Output the (x, y) coordinate of the center of the cell containing the given text.  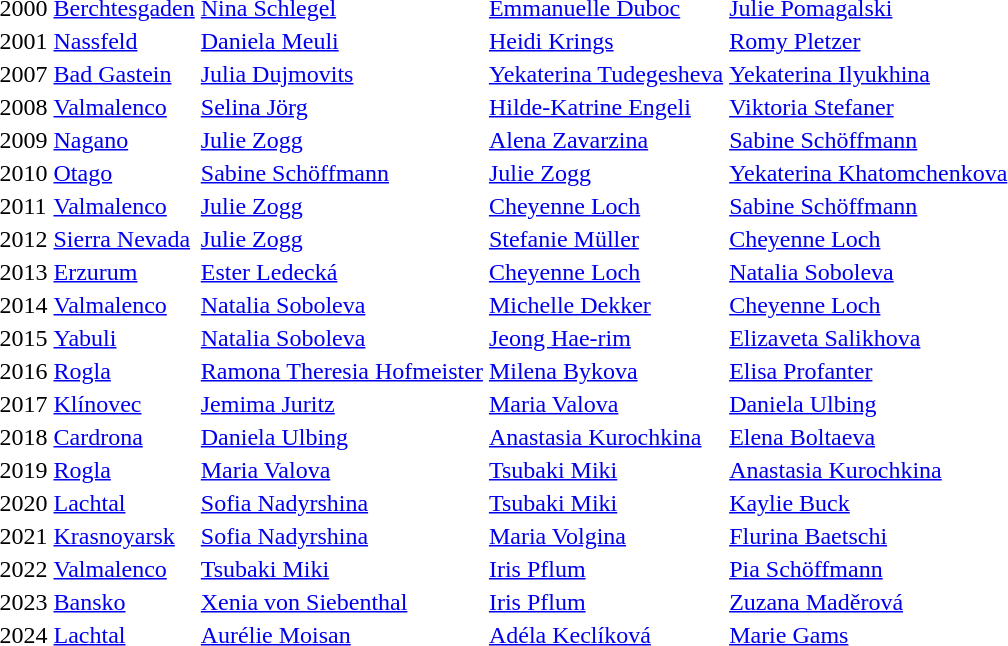
Heidi Krings (606, 41)
Julia Dujmovits (342, 74)
Daniela Ulbing (342, 437)
Alena Zavarzina (606, 140)
Michelle Dekker (606, 305)
Stefanie Müller (606, 239)
Erzurum (124, 272)
Bad Gastein (124, 74)
Jemima Juritz (342, 404)
Ramona Theresia Hofmeister (342, 371)
Cardrona (124, 437)
Nagano (124, 140)
Maria Volgina (606, 536)
Sierra Nevada (124, 239)
Ester Ledecká (342, 272)
Sabine Schöffmann (342, 173)
Nassfeld (124, 41)
Klínovec (124, 404)
Selina Jörg (342, 107)
Yabuli (124, 338)
Milena Bykova (606, 371)
Krasnoyarsk (124, 536)
Daniela Meuli (342, 41)
Anastasia Kurochkina (606, 437)
Hilde-Katrine Engeli (606, 107)
Lachtal (124, 503)
Bansko (124, 602)
Otago (124, 173)
Yekaterina Tudegesheva (606, 74)
Jeong Hae-rim (606, 338)
Xenia von Siebenthal (342, 602)
